For the text-containing cell, return its midpoint in [X, Y] coordinate format. 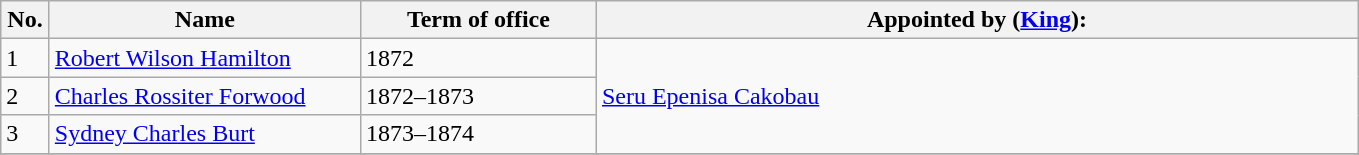
1873–1874 [478, 134]
1872 [478, 58]
2 [26, 96]
1872–1873 [478, 96]
Sydney Charles Burt [204, 134]
Term of office [478, 20]
Robert Wilson Hamilton [204, 58]
No. [26, 20]
Name [204, 20]
Seru Epenisa Cakobau [976, 96]
Appointed by (King): [976, 20]
Charles Rossiter Forwood [204, 96]
3 [26, 134]
1 [26, 58]
